Search for the cell housing the specified text and yield its (X, Y) center coordinate. 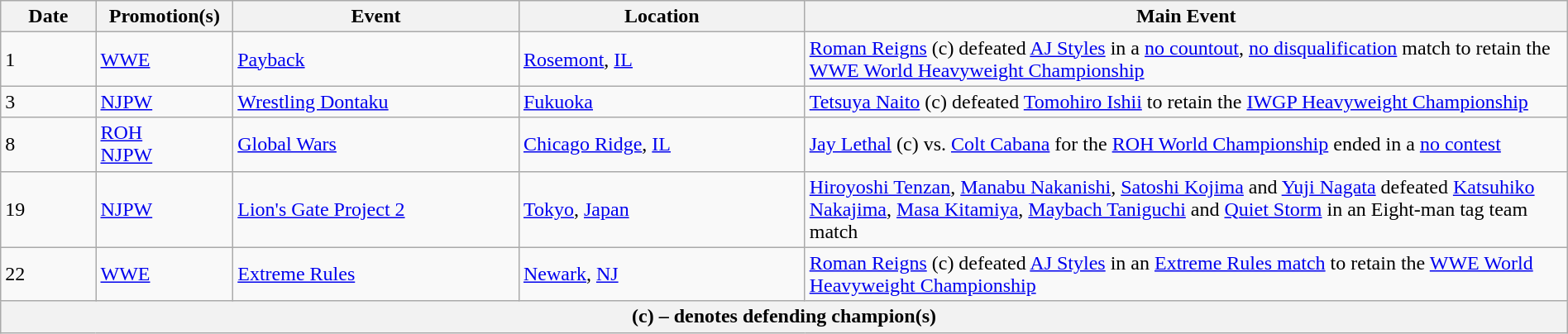
Extreme Rules (376, 274)
Main Event (1186, 17)
3 (48, 102)
Global Wars (376, 144)
Date (48, 17)
Payback (376, 60)
22 (48, 274)
Lion's Gate Project 2 (376, 209)
Wrestling Dontaku (376, 102)
Event (376, 17)
Location (662, 17)
19 (48, 209)
Roman Reigns (c) defeated AJ Styles in an Extreme Rules match to retain the WWE World Heavyweight Championship (1186, 274)
Roman Reigns (c) defeated AJ Styles in a no countout, no disqualification match to retain the WWE World Heavyweight Championship (1186, 60)
Tokyo, Japan (662, 209)
ROHNJPW (165, 144)
Chicago Ridge, IL (662, 144)
Fukuoka (662, 102)
Newark, NJ (662, 274)
1 (48, 60)
Jay Lethal (c) vs. Colt Cabana for the ROH World Championship ended in a no contest (1186, 144)
Rosemont, IL (662, 60)
Promotion(s) (165, 17)
(c) – denotes defending champion(s) (784, 317)
8 (48, 144)
Tetsuya Naito (c) defeated Tomohiro Ishii to retain the IWGP Heavyweight Championship (1186, 102)
